For the text-containing cell, return its midpoint in (X, Y) coordinate format. 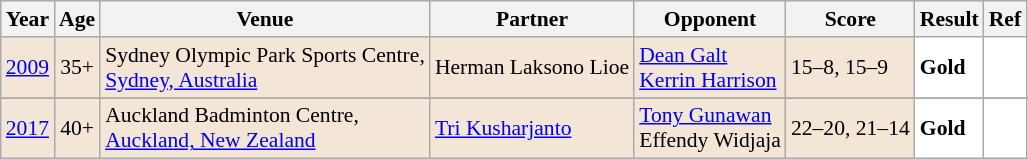
2017 (28, 128)
Age (77, 19)
Tony Gunawan Effendy Widjaja (710, 128)
Herman Laksono Lioe (532, 68)
40+ (77, 128)
Sydney Olympic Park Sports Centre,Sydney, Australia (265, 68)
Opponent (710, 19)
Auckland Badminton Centre,Auckland, New Zealand (265, 128)
Result (950, 19)
Tri Kusharjanto (532, 128)
Score (850, 19)
15–8, 15–9 (850, 68)
35+ (77, 68)
2009 (28, 68)
Partner (532, 19)
Venue (265, 19)
Year (28, 19)
22–20, 21–14 (850, 128)
Dean Galt Kerrin Harrison (710, 68)
Ref (1005, 19)
